Pinpoint the cell where the given text exists, returning its [X, Y] midpoint coordinate. 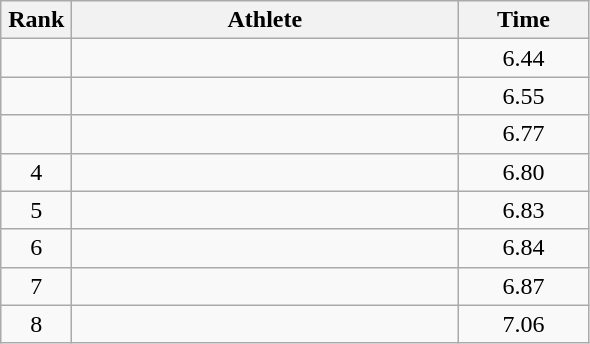
Athlete [265, 20]
6.87 [524, 286]
6.77 [524, 134]
7.06 [524, 324]
Rank [36, 20]
5 [36, 210]
4 [36, 172]
6 [36, 248]
6.44 [524, 58]
7 [36, 286]
8 [36, 324]
6.80 [524, 172]
6.84 [524, 248]
Time [524, 20]
6.83 [524, 210]
6.55 [524, 96]
